Output the (x, y) coordinate of the center of the cell containing the given text.  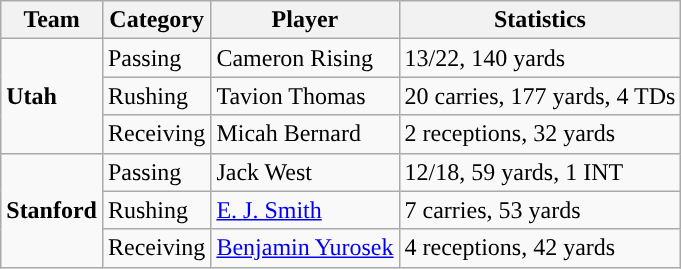
E. J. Smith (305, 210)
2 receptions, 32 yards (540, 134)
Benjamin Yurosek (305, 248)
12/18, 59 yards, 1 INT (540, 172)
Team (52, 20)
13/22, 140 yards (540, 58)
Player (305, 20)
Statistics (540, 20)
Utah (52, 96)
Category (156, 20)
Cameron Rising (305, 58)
Micah Bernard (305, 134)
Tavion Thomas (305, 96)
7 carries, 53 yards (540, 210)
4 receptions, 42 yards (540, 248)
Jack West (305, 172)
Stanford (52, 210)
20 carries, 177 yards, 4 TDs (540, 96)
